Determine the [X, Y] coordinate at the center of the cell enclosing the given text.  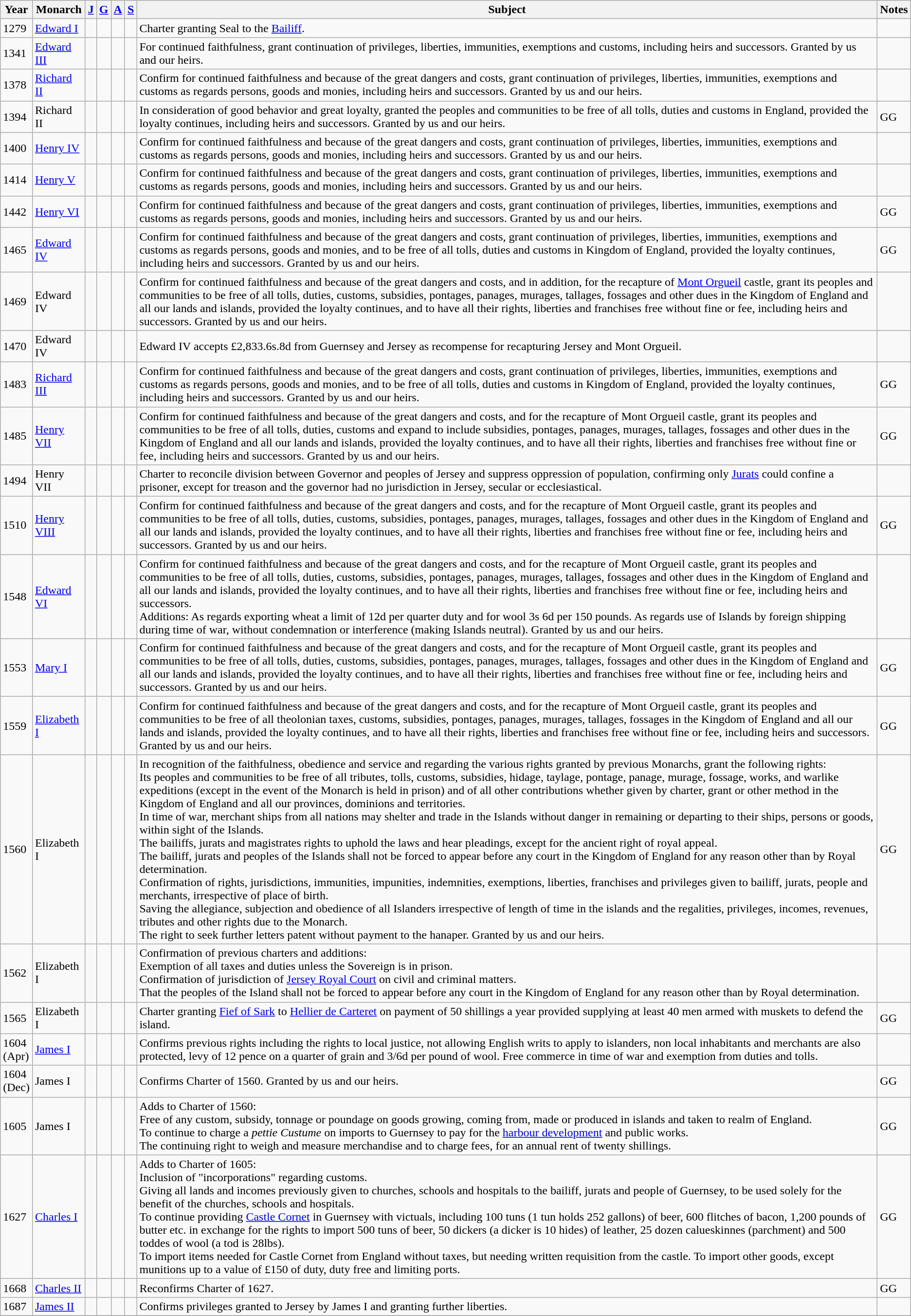
1605 [17, 1126]
Henry VI [58, 211]
Edward I [58, 28]
S [130, 10]
1604 (Dec) [17, 1081]
A [118, 10]
J [91, 10]
Henry VIII [58, 526]
1469 [17, 301]
1378 [17, 85]
Reconfirms Charter of 1627. [507, 1288]
1565 [17, 1018]
1465 [17, 250]
Edward III [58, 54]
1560 [17, 849]
James II [58, 1306]
1414 [17, 180]
1400 [17, 148]
1394 [17, 117]
1510 [17, 526]
Richard III [58, 384]
1553 [17, 668]
Notes [894, 10]
Year [17, 10]
Henry V [58, 180]
Confirms Charter of 1560. Granted by us and our heirs. [507, 1081]
1548 [17, 597]
1627 [17, 1217]
Charles II [58, 1288]
1687 [17, 1306]
1341 [17, 54]
Edward VI [58, 597]
Monarch [58, 10]
1279 [17, 28]
1442 [17, 211]
1470 [17, 346]
1483 [17, 384]
Subject [507, 10]
Charter granting Seal to the Bailiff. [507, 28]
1485 [17, 436]
1494 [17, 481]
Confirms privileges granted to Jersey by James I and granting further liberties. [507, 1306]
G [104, 10]
Charles I [58, 1217]
Edward IV accepts £2,833.6s.8d from Guernsey and Jersey as recompense for recapturing Jersey and Mont Orgueil. [507, 346]
Henry IV [58, 148]
1668 [17, 1288]
1559 [17, 725]
1604 (Apr) [17, 1050]
1562 [17, 973]
Mary I [58, 668]
